Output the [x, y] coordinate of the center of the cell containing the given text.  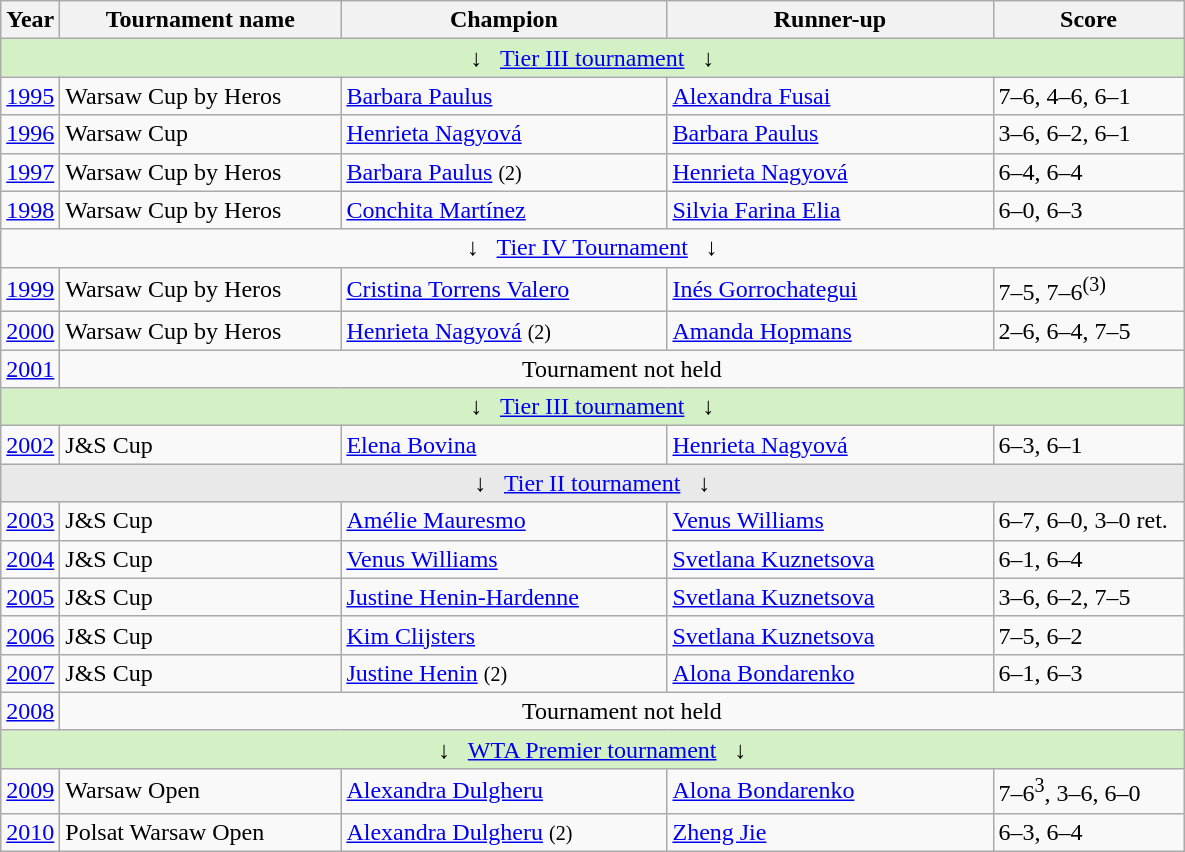
Silvia Farina Elia [830, 210]
2008 [30, 711]
6–3, 6–1 [1088, 445]
Runner-up [830, 20]
1999 [30, 290]
1995 [30, 96]
Polsat Warsaw Open [200, 832]
2009 [30, 790]
1997 [30, 172]
6–1, 6–3 [1088, 673]
2003 [30, 521]
2005 [30, 597]
6–0, 6–3 [1088, 210]
↓ Tier IV Tournament ↓ [592, 248]
2000 [30, 331]
Inés Gorrochategui [830, 290]
7–5, 6–2 [1088, 635]
2010 [30, 832]
6–4, 6–4 [1088, 172]
3–6, 6–2, 7–5 [1088, 597]
2006 [30, 635]
2004 [30, 559]
Champion [504, 20]
1998 [30, 210]
7–63, 3–6, 6–0 [1088, 790]
Henrieta Nagyová (2) [504, 331]
Zheng Jie [830, 832]
Kim Clijsters [504, 635]
↓ Tier II tournament ↓ [592, 483]
Score [1088, 20]
Amélie Mauresmo [504, 521]
Tournament name [200, 20]
Justine Henin-Hardenne [504, 597]
Warsaw Cup [200, 134]
Elena Bovina [504, 445]
6–1, 6–4 [1088, 559]
2001 [30, 369]
Conchita Martínez [504, 210]
Alexandra Fusai [830, 96]
Amanda Hopmans [830, 331]
Year [30, 20]
↓ WTA Premier tournament ↓ [592, 749]
Barbara Paulus (2) [504, 172]
1996 [30, 134]
2007 [30, 673]
3–6, 6–2, 6–1 [1088, 134]
7–6, 4–6, 6–1 [1088, 96]
Cristina Torrens Valero [504, 290]
Alexandra Dulgheru (2) [504, 832]
Alexandra Dulgheru [504, 790]
2002 [30, 445]
Warsaw Open [200, 790]
6–7, 6–0, 3–0 ret. [1088, 521]
Justine Henin (2) [504, 673]
2–6, 6–4, 7–5 [1088, 331]
6–3, 6–4 [1088, 832]
7–5, 7–6(3) [1088, 290]
